Pinpoint the cell where the given text exists, returning its [x, y] midpoint coordinate. 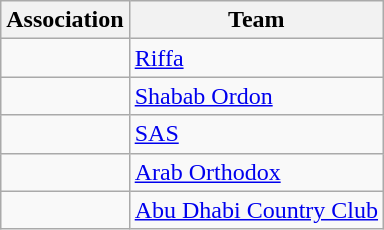
Association [65, 20]
Arab Orthodox [256, 172]
Shabab Ordon [256, 96]
SAS [256, 134]
Riffa [256, 58]
Team [256, 20]
Abu Dhabi Country Club [256, 210]
